From the cell containing the given text, extract its center point as [X, Y] coordinate. 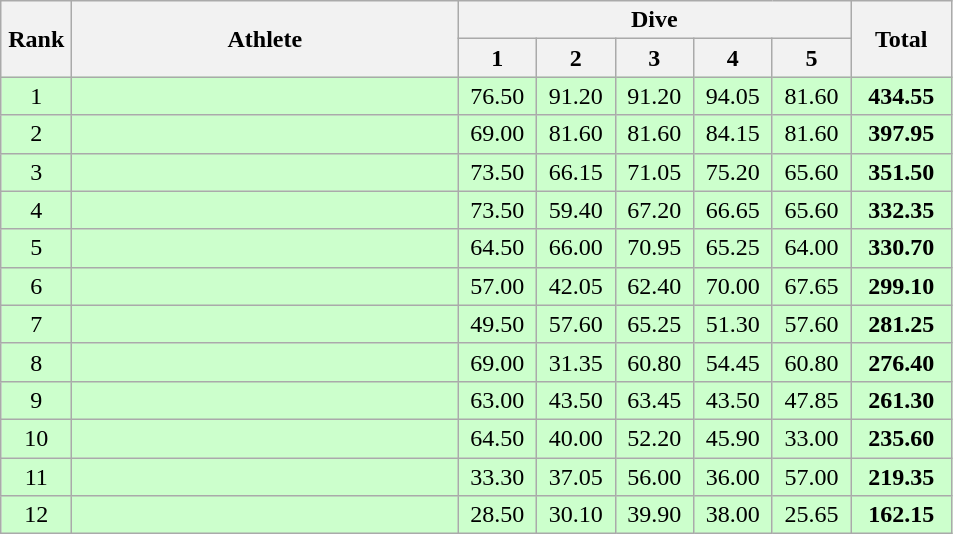
9 [36, 400]
71.05 [654, 172]
30.10 [576, 515]
67.20 [654, 210]
299.10 [902, 286]
47.85 [812, 400]
397.95 [902, 134]
434.55 [902, 96]
84.15 [734, 134]
235.60 [902, 438]
40.00 [576, 438]
39.90 [654, 515]
31.35 [576, 362]
261.30 [902, 400]
52.20 [654, 438]
64.00 [812, 248]
33.00 [812, 438]
281.25 [902, 324]
12 [36, 515]
66.15 [576, 172]
75.20 [734, 172]
70.00 [734, 286]
70.95 [654, 248]
11 [36, 477]
10 [36, 438]
25.65 [812, 515]
7 [36, 324]
219.35 [902, 477]
67.65 [812, 286]
33.30 [498, 477]
36.00 [734, 477]
62.40 [654, 286]
66.00 [576, 248]
49.50 [498, 324]
51.30 [734, 324]
38.00 [734, 515]
162.15 [902, 515]
330.70 [902, 248]
Total [902, 39]
45.90 [734, 438]
42.05 [576, 286]
94.05 [734, 96]
Athlete [265, 39]
76.50 [498, 96]
28.50 [498, 515]
8 [36, 362]
332.35 [902, 210]
54.45 [734, 362]
63.00 [498, 400]
66.65 [734, 210]
56.00 [654, 477]
63.45 [654, 400]
59.40 [576, 210]
Dive [654, 20]
Rank [36, 39]
351.50 [902, 172]
6 [36, 286]
276.40 [902, 362]
37.05 [576, 477]
